For the text-containing cell, return its midpoint in [x, y] coordinate format. 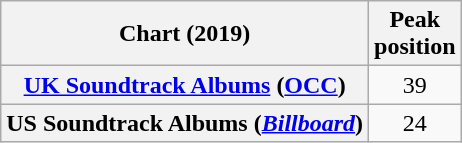
Peakposition [415, 34]
Chart (2019) [185, 34]
24 [415, 123]
UK Soundtrack Albums (OCC) [185, 85]
US Soundtrack Albums (Billboard) [185, 123]
39 [415, 85]
